From the cell containing the given text, extract its center point as (X, Y) coordinate. 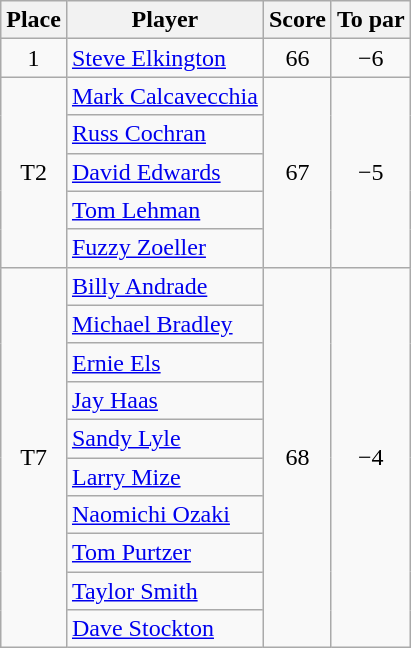
−4 (370, 458)
−6 (370, 58)
To par (370, 20)
Place (34, 20)
67 (297, 172)
Tom Purtzer (164, 553)
T7 (34, 458)
Larry Mize (164, 477)
Jay Haas (164, 400)
1 (34, 58)
Taylor Smith (164, 591)
Tom Lehman (164, 210)
Michael Bradley (164, 324)
Mark Calcavecchia (164, 96)
T2 (34, 172)
Score (297, 20)
Sandy Lyle (164, 438)
Steve Elkington (164, 58)
David Edwards (164, 172)
Fuzzy Zoeller (164, 248)
Naomichi Ozaki (164, 515)
Dave Stockton (164, 629)
Player (164, 20)
Ernie Els (164, 362)
Russ Cochran (164, 134)
Billy Andrade (164, 286)
−5 (370, 172)
68 (297, 458)
66 (297, 58)
